Pinpoint the cell where the given text exists, returning its (X, Y) midpoint coordinate. 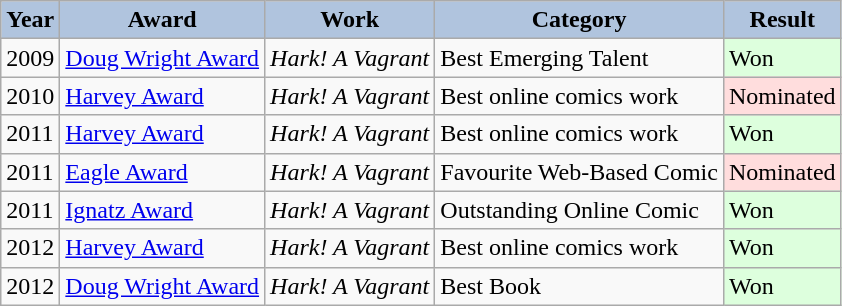
Ignatz Award (162, 210)
Category (580, 20)
Eagle Award (162, 172)
2009 (30, 58)
Year (30, 20)
Outstanding Online Comic (580, 210)
Result (782, 20)
Work (350, 20)
Best Book (580, 286)
Best Emerging Talent (580, 58)
2010 (30, 96)
Favourite Web-Based Comic (580, 172)
Award (162, 20)
